Detect which cell encompasses the target text, then output its (X, Y) center coordinate. 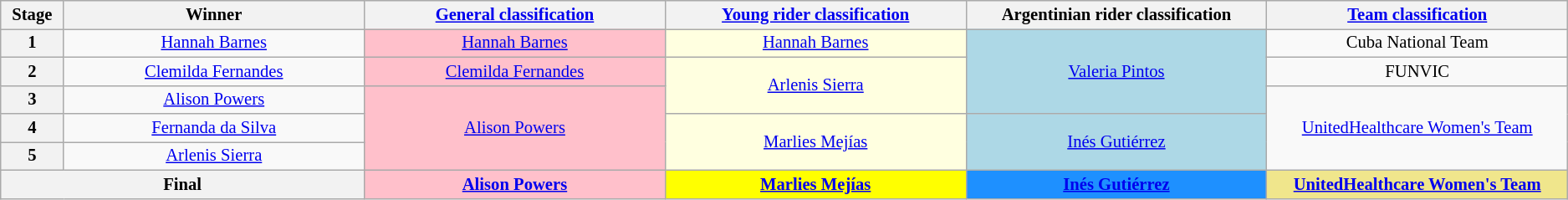
2 (32, 71)
5 (32, 156)
General classification (515, 14)
FUNVIC (1417, 71)
Fernanda da Silva (214, 128)
3 (32, 100)
Winner (214, 14)
Final (182, 184)
1 (32, 43)
Cuba National Team (1417, 43)
Argentinian rider classification (1116, 14)
Young rider classification (815, 14)
Stage (32, 14)
4 (32, 128)
Valeria Pintos (1116, 70)
Team classification (1417, 14)
